Capture the cell that displays the provided text and extract its [X, Y] central coordinate. 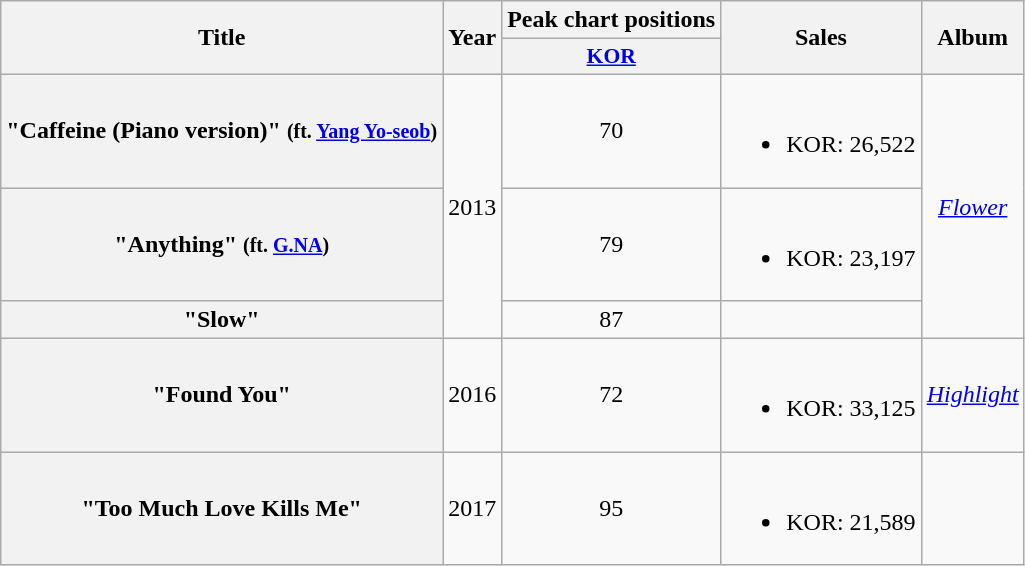
"Caffeine (Piano version)" (ft. Yang Yo-seob) [222, 130]
"Found You" [222, 396]
Sales [821, 38]
KOR: 26,522 [821, 130]
2013 [472, 206]
72 [612, 396]
KOR: 21,589 [821, 508]
2017 [472, 508]
KOR: 33,125 [821, 396]
KOR: 23,197 [821, 244]
Flower [972, 206]
KOR [612, 57]
87 [612, 320]
"Too Much Love Kills Me" [222, 508]
70 [612, 130]
Title [222, 38]
Highlight [972, 396]
Year [472, 38]
Album [972, 38]
"Anything" (ft. G.NA) [222, 244]
79 [612, 244]
95 [612, 508]
"Slow" [222, 320]
Peak chart positions [612, 20]
2016 [472, 396]
